For the text-containing cell, return its midpoint in (x, y) coordinate format. 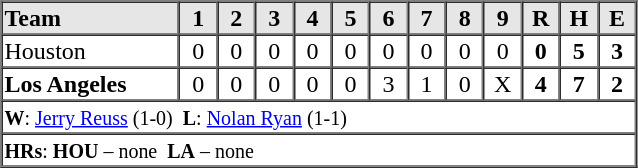
Team (91, 18)
R (541, 18)
E (617, 18)
Los Angeles (91, 84)
H (579, 18)
8 (465, 18)
Houston (91, 50)
HRs: HOU – none LA – none (319, 150)
9 (503, 18)
6 (388, 18)
X (503, 84)
W: Jerry Reuss (1-0) L: Nolan Ryan (1-1) (319, 116)
